Capture the cell that displays the provided text and extract its (X, Y) central coordinate. 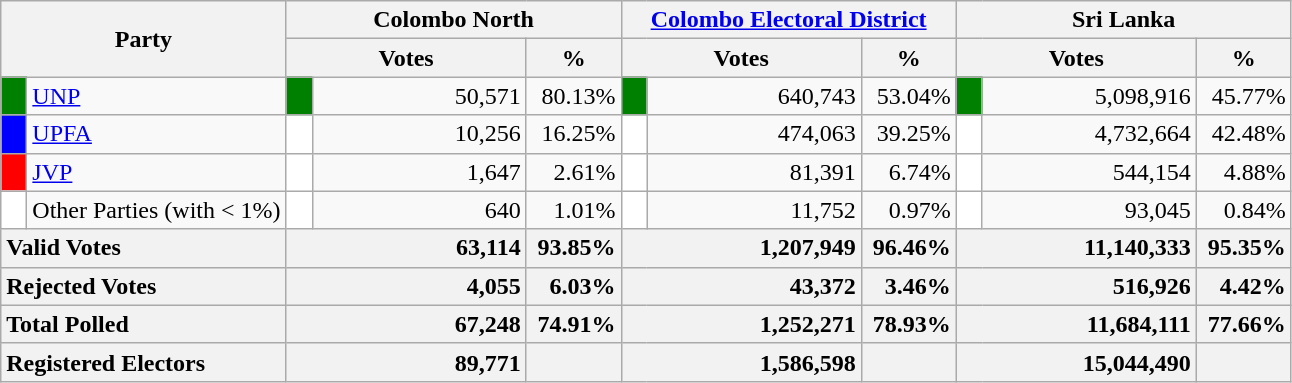
Other Parties (with < 1%) (156, 210)
16.25% (574, 134)
11,684,111 (1076, 324)
11,752 (754, 210)
2.61% (574, 172)
1,586,598 (741, 362)
80.13% (574, 96)
6.03% (574, 286)
Registered Electors (144, 362)
474,063 (754, 134)
43,372 (741, 286)
UNP (156, 96)
96.46% (908, 248)
5,098,916 (1089, 96)
Valid Votes (144, 248)
Party (144, 39)
95.35% (1244, 248)
81,391 (754, 172)
15,044,490 (1076, 362)
1.01% (574, 210)
Colombo North (454, 20)
0.97% (908, 210)
4.88% (1244, 172)
50,571 (419, 96)
4,732,664 (1089, 134)
10,256 (419, 134)
67,248 (406, 324)
42.48% (1244, 134)
39.25% (908, 134)
93,045 (1089, 210)
93.85% (574, 248)
1,252,271 (741, 324)
544,154 (1089, 172)
78.93% (908, 324)
Rejected Votes (144, 286)
45.77% (1244, 96)
Sri Lanka (1124, 20)
Total Polled (144, 324)
UPFA (156, 134)
4,055 (406, 286)
89,771 (406, 362)
516,926 (1076, 286)
77.66% (1244, 324)
63,114 (406, 248)
1,207,949 (741, 248)
53.04% (908, 96)
4.42% (1244, 286)
Colombo Electoral District (788, 20)
640,743 (754, 96)
3.46% (908, 286)
0.84% (1244, 210)
74.91% (574, 324)
11,140,333 (1076, 248)
1,647 (419, 172)
6.74% (908, 172)
JVP (156, 172)
640 (419, 210)
